For the text-containing cell, return its midpoint in [X, Y] coordinate format. 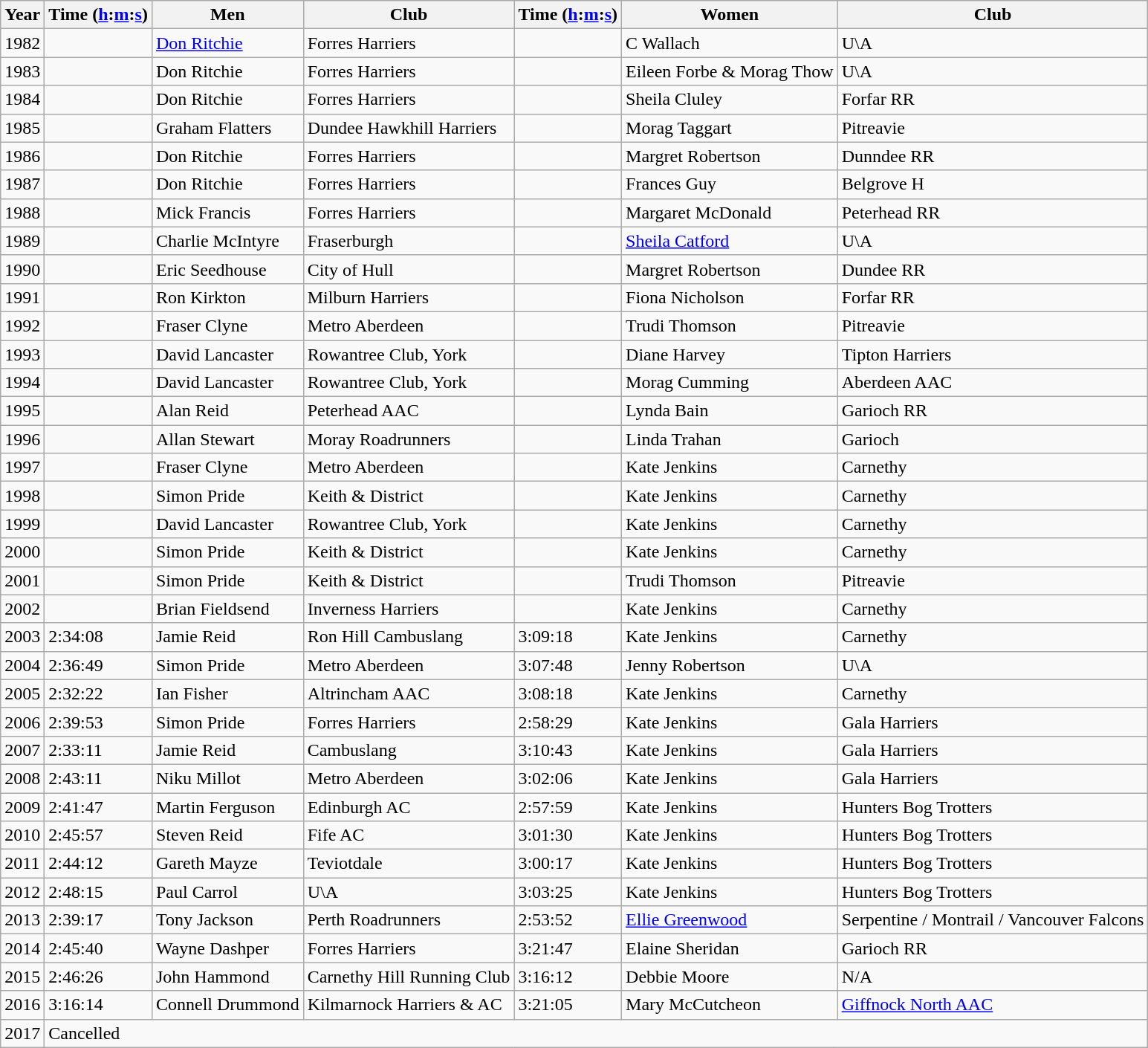
2:33:11 [98, 750]
1997 [22, 468]
Milburn Harriers [409, 297]
Jenny Robertson [730, 665]
Mick Francis [227, 213]
Morag Taggart [730, 128]
3:03:25 [568, 892]
2:36:49 [98, 665]
2007 [22, 750]
Eileen Forbe & Morag Thow [730, 71]
2:45:40 [98, 948]
Peterhead RR [993, 213]
2005 [22, 693]
Dundee Hawkhill Harriers [409, 128]
2002 [22, 609]
2:44:12 [98, 864]
1995 [22, 411]
1982 [22, 43]
Gareth Mayze [227, 864]
1994 [22, 383]
3:21:05 [568, 1005]
2014 [22, 948]
Elaine Sheridan [730, 948]
C Wallach [730, 43]
Fife AC [409, 835]
Sheila Cluley [730, 100]
Diane Harvey [730, 355]
Serpentine / Montrail / Vancouver Falcons [993, 920]
2004 [22, 665]
2:39:53 [98, 722]
Women [730, 15]
Margaret McDonald [730, 213]
Linda Trahan [730, 439]
Men [227, 15]
3:07:48 [568, 665]
Cancelled [596, 1033]
Charlie McIntyre [227, 241]
1987 [22, 184]
Aberdeen AAC [993, 383]
Cambuslang [409, 750]
2008 [22, 778]
2:53:52 [568, 920]
3:10:43 [568, 750]
1986 [22, 156]
Martin Ferguson [227, 806]
Edinburgh AC [409, 806]
Altrincham AAC [409, 693]
2000 [22, 552]
2:41:47 [98, 806]
Ron Hill Cambuslang [409, 637]
Ron Kirkton [227, 297]
Inverness Harriers [409, 609]
Peterhead AAC [409, 411]
Brian Fieldsend [227, 609]
1983 [22, 71]
Sheila Catford [730, 241]
Moray Roadrunners [409, 439]
Giffnock North AAC [993, 1005]
3:00:17 [568, 864]
Frances Guy [730, 184]
Garioch [993, 439]
Belgrove H [993, 184]
3:16:12 [568, 977]
1984 [22, 100]
Niku Millot [227, 778]
Wayne Dashper [227, 948]
Steven Reid [227, 835]
2:58:29 [568, 722]
Carnethy Hill Running Club [409, 977]
Teviotdale [409, 864]
2010 [22, 835]
Paul Carrol [227, 892]
3:02:06 [568, 778]
Fraserburgh [409, 241]
2:34:08 [98, 637]
Connell Drummond [227, 1005]
2016 [22, 1005]
Tipton Harriers [993, 355]
1996 [22, 439]
Year [22, 15]
Debbie Moore [730, 977]
2017 [22, 1033]
Eric Seedhouse [227, 269]
Ian Fisher [227, 693]
3:16:14 [98, 1005]
1999 [22, 524]
Perth Roadrunners [409, 920]
1988 [22, 213]
2:45:57 [98, 835]
Fiona Nicholson [730, 297]
Allan Stewart [227, 439]
3:08:18 [568, 693]
Graham Flatters [227, 128]
1992 [22, 326]
1991 [22, 297]
3:09:18 [568, 637]
2011 [22, 864]
2001 [22, 580]
3:01:30 [568, 835]
Kilmarnock Harriers & AC [409, 1005]
2012 [22, 892]
Dunndee RR [993, 156]
1993 [22, 355]
Tony Jackson [227, 920]
Alan Reid [227, 411]
2006 [22, 722]
Mary McCutcheon [730, 1005]
2009 [22, 806]
John Hammond [227, 977]
City of Hull [409, 269]
Dundee RR [993, 269]
2:46:26 [98, 977]
2015 [22, 977]
Lynda Bain [730, 411]
2:39:17 [98, 920]
2003 [22, 637]
N/A [993, 977]
2:57:59 [568, 806]
2:48:15 [98, 892]
1998 [22, 496]
2:32:22 [98, 693]
2013 [22, 920]
3:21:47 [568, 948]
Morag Cumming [730, 383]
1990 [22, 269]
Ellie Greenwood [730, 920]
1989 [22, 241]
1985 [22, 128]
2:43:11 [98, 778]
